Search for the cell housing the specified text and yield its (x, y) center coordinate. 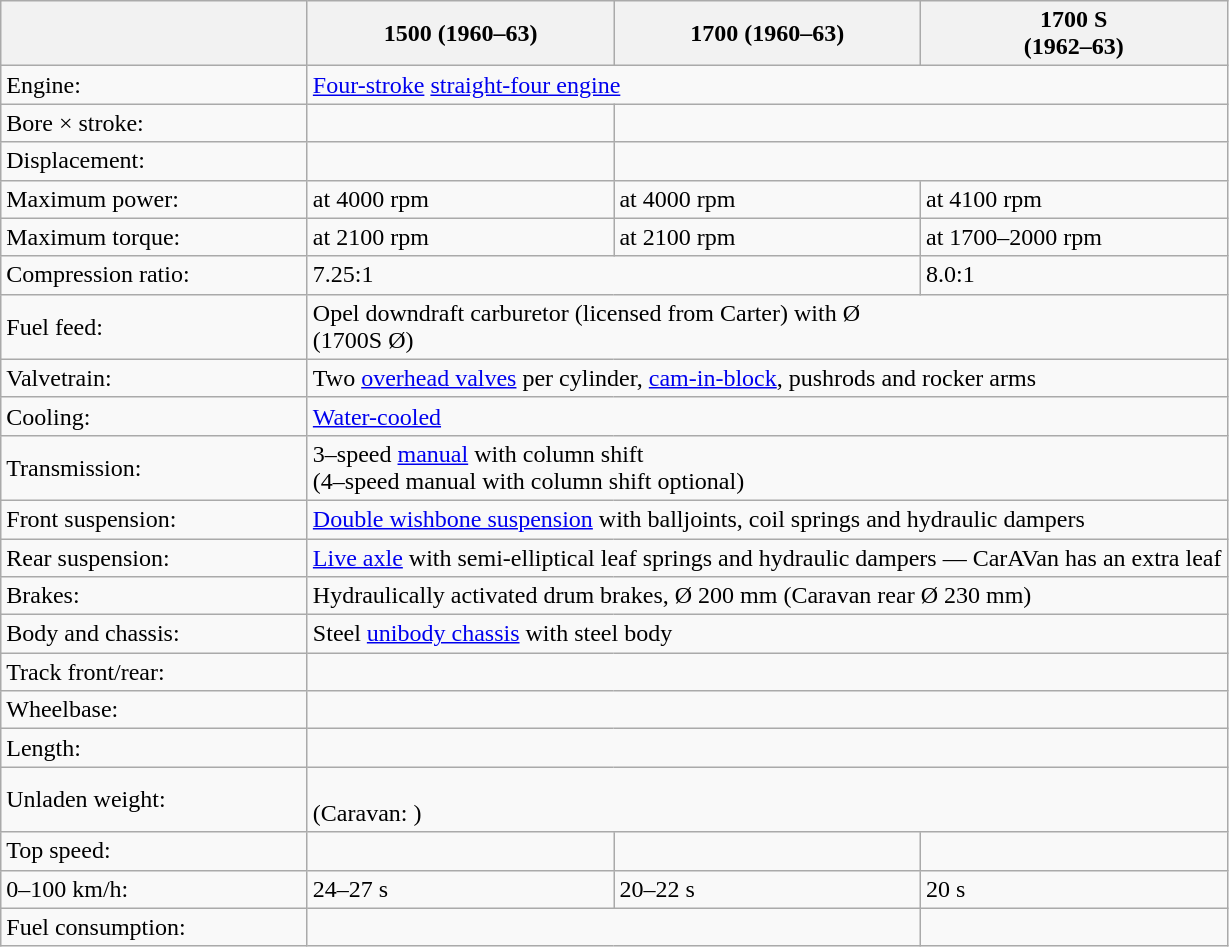
Compression ratio: (154, 275)
Track front/rear: (154, 672)
8.0:1 (1074, 275)
Hydraulically activated drum brakes, Ø 200 mm (Caravan rear Ø 230 mm) (767, 596)
at 4100 rpm (1074, 199)
Rear suspension: (154, 557)
20 s (1074, 889)
Engine: (154, 85)
Transmission: (154, 468)
Unladen weight: (154, 800)
Opel downdraft carburetor (licensed from Carter) with Ø(1700S Ø) (767, 326)
1700 (1960–63) (768, 34)
3–speed manual with column shift(4–speed manual with column shift optional) (767, 468)
Maximum power: (154, 199)
Valvetrain: (154, 378)
Length: (154, 748)
0–100 km/h: (154, 889)
Fuel consumption: (154, 927)
Double wishbone suspension with balljoints, coil springs and hydraulic dampers (767, 519)
Brakes: (154, 596)
at 1700–2000 rpm (1074, 237)
Maximum torque: (154, 237)
(Caravan: ) (767, 800)
Bore × stroke: (154, 123)
Steel unibody chassis with steel body (767, 634)
Wheelbase: (154, 710)
20–22 s (768, 889)
Live axle with semi-elliptical leaf springs and hydraulic dampers — CarAVan has an extra leaf (767, 557)
7.25:1 (614, 275)
Water-cooled (767, 416)
1700 S (1962–63) (1074, 34)
Top speed: (154, 851)
Displacement: (154, 161)
Front suspension: (154, 519)
Two overhead valves per cylinder, cam-in-block, pushrods and rocker arms (767, 378)
Body and chassis: (154, 634)
Cooling: (154, 416)
Four-stroke straight-four engine (767, 85)
1500 (1960–63) (460, 34)
24–27 s (460, 889)
Fuel feed: (154, 326)
